Provide the [X, Y] coordinate of the cell's center where the given text is located.  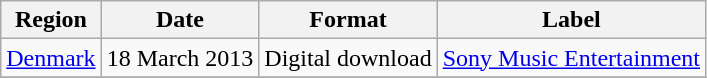
Region [51, 20]
Digital download [348, 58]
Format [348, 20]
18 March 2013 [180, 58]
Sony Music Entertainment [571, 58]
Date [180, 20]
Label [571, 20]
Denmark [51, 58]
